Detect which cell encompasses the target text, then output its (X, Y) center coordinate. 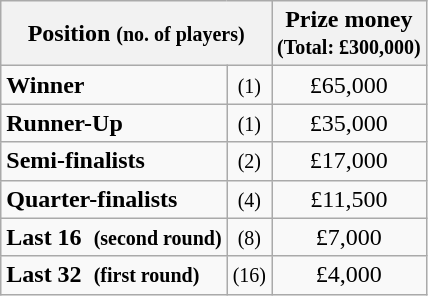
£7,000 (350, 237)
(8) (249, 237)
Position (no. of players) (136, 34)
(4) (249, 199)
Semi-finalists (114, 161)
£11,500 (350, 199)
£65,000 (350, 85)
Quarter-finalists (114, 199)
£4,000 (350, 275)
Winner (114, 85)
Last 32 (first round) (114, 275)
(16) (249, 275)
Last 16 (second round) (114, 237)
Runner-Up (114, 123)
(2) (249, 161)
Prize money(Total: £300,000) (350, 34)
£17,000 (350, 161)
£35,000 (350, 123)
